Output the (x, y) coordinate of the center of the cell containing the given text.  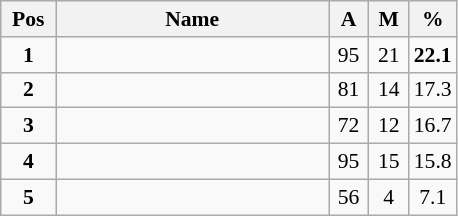
72 (348, 126)
% (433, 19)
16.7 (433, 126)
22.1 (433, 55)
12 (389, 126)
15.8 (433, 162)
21 (389, 55)
81 (348, 90)
3 (28, 126)
A (348, 19)
M (389, 19)
5 (28, 197)
2 (28, 90)
1 (28, 55)
56 (348, 197)
15 (389, 162)
7.1 (433, 197)
17.3 (433, 90)
Pos (28, 19)
Name (192, 19)
14 (389, 90)
